Pinpoint the cell where the given text exists, returning its (X, Y) midpoint coordinate. 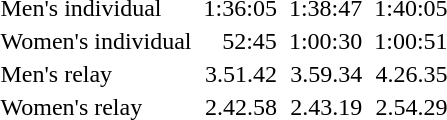
3.51.42 (240, 74)
1:00:30 (325, 41)
3.59.34 (325, 74)
52:45 (240, 41)
